Pinpoint the cell where the given text exists, returning its [X, Y] midpoint coordinate. 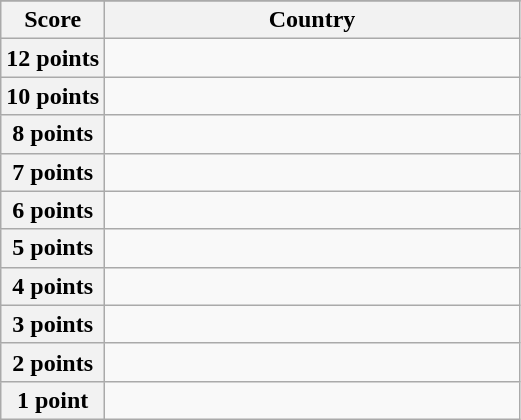
6 points [53, 210]
Score [53, 20]
4 points [53, 286]
5 points [53, 248]
Country [312, 20]
2 points [53, 362]
10 points [53, 96]
8 points [53, 134]
7 points [53, 172]
3 points [53, 324]
1 point [53, 400]
12 points [53, 58]
